Output the (x, y) coordinate of the center of the cell containing the given text.  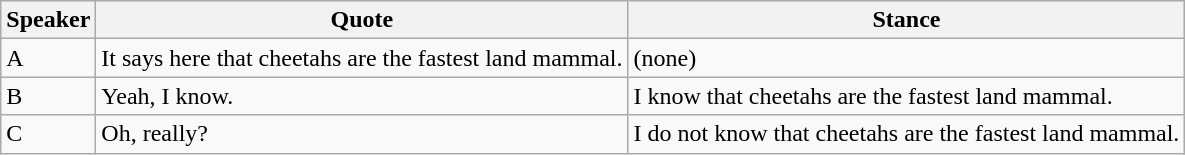
A (48, 58)
B (48, 96)
Quote (362, 20)
Yeah, I know. (362, 96)
Oh, really? (362, 134)
It says here that cheetahs are the fastest land mammal. (362, 58)
I do not know that cheetahs are the fastest land mammal. (906, 134)
I know that cheetahs are the fastest land mammal. (906, 96)
C (48, 134)
Speaker (48, 20)
Stance (906, 20)
(none) (906, 58)
